Capture the cell that displays the provided text and extract its (x, y) central coordinate. 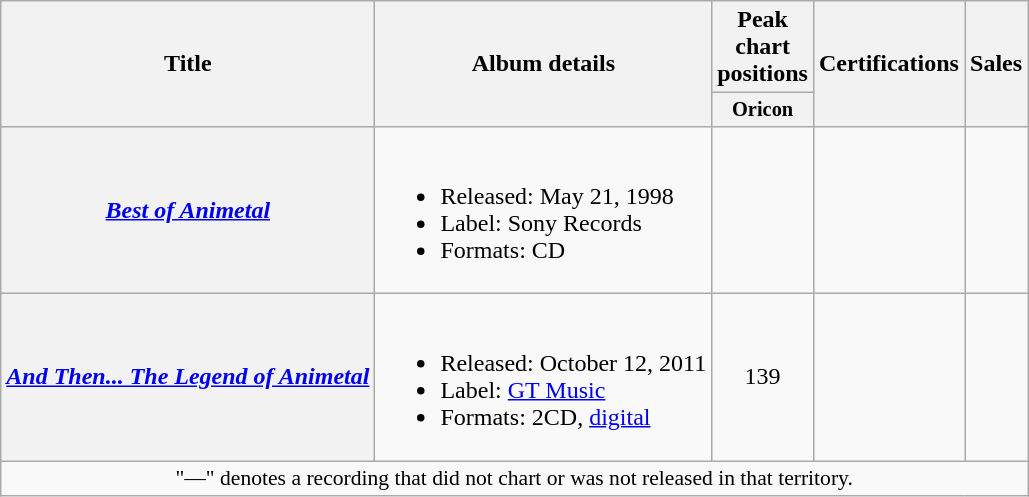
Best of Animetal (188, 210)
Title (188, 64)
Certifications (888, 64)
Oricon (763, 110)
Peak chart positions (763, 47)
Released: October 12, 2011Label: GT MusicFormats: 2CD, digital (544, 378)
Sales (996, 64)
"—" denotes a recording that did not chart or was not released in that territory. (514, 479)
And Then... The Legend of Animetal (188, 378)
Album details (544, 64)
Released: May 21, 1998Label: Sony RecordsFormats: CD (544, 210)
139 (763, 378)
